Return [x, y] of the center of cell containing provided text 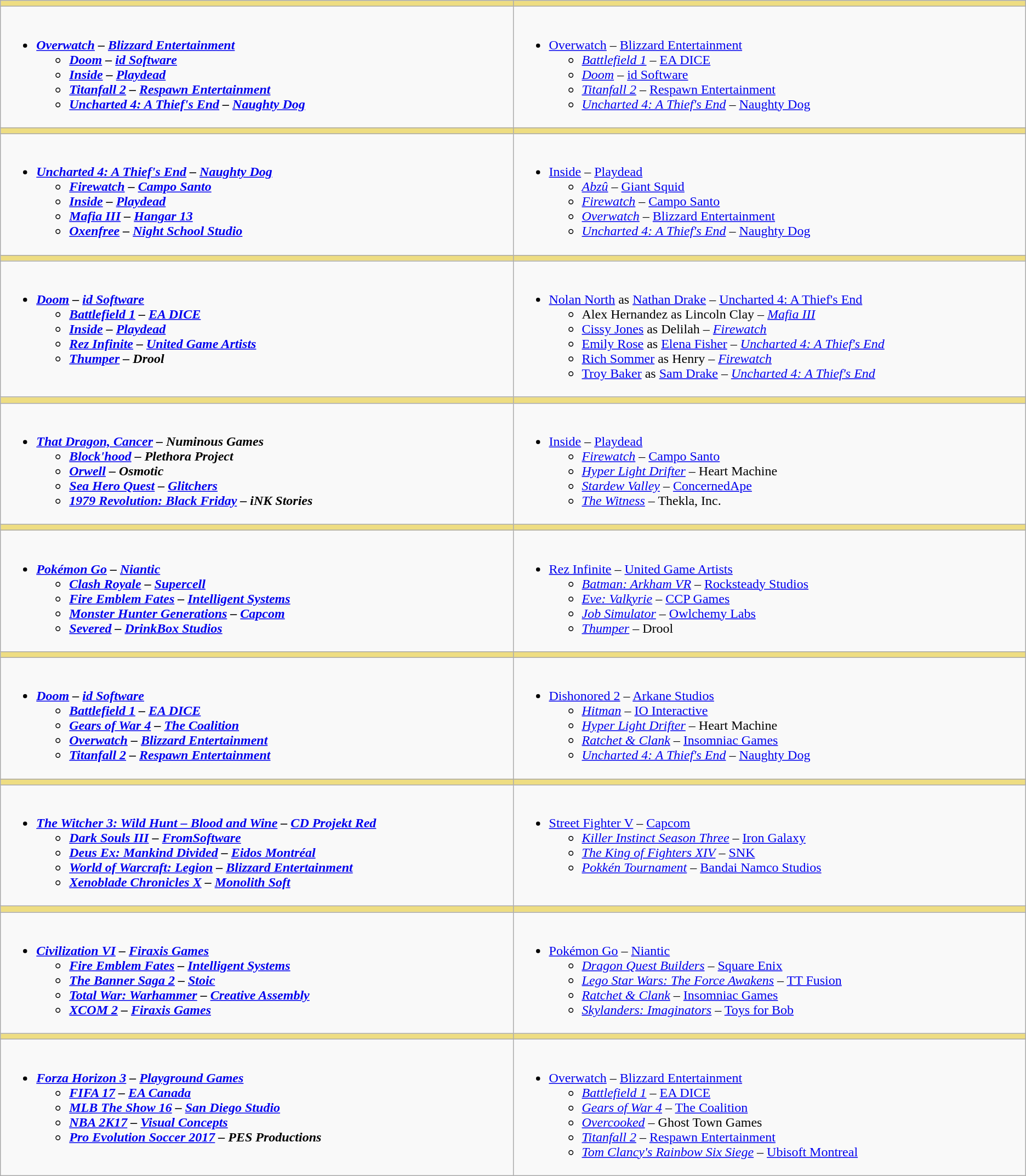
Inside – PlaydeadFirewatch – Campo SantoHyper Light Drifter – Heart MachineStardew Valley – ConcernedApeThe Witness – Thekla, Inc. [770, 464]
Pokémon Go – NianticClash Royale – SupercellFire Emblem Fates – Intelligent SystemsMonster Hunter Generations – CapcomSevered – DrinkBox Studios [256, 591]
Doom – id SoftwareBattlefield 1 – EA DICEGears of War 4 – The CoalitionOverwatch – Blizzard EntertainmentTitanfall 2 – Respawn Entertainment [256, 718]
Inside – PlaydeadAbzû – Giant SquidFirewatch – Campo SantoOverwatch – Blizzard EntertainmentUncharted 4: A Thief's End – Naughty Dog [770, 194]
Rez Infinite – United Game ArtistsBatman: Arkham VR – Rocksteady StudiosEve: Valkyrie – CCP GamesJob Simulator – Owlchemy LabsThumper – Drool [770, 591]
Uncharted 4: A Thief's End – Naughty DogFirewatch – Campo SantoInside – PlaydeadMafia III – Hangar 13Oxenfree – Night School Studio [256, 194]
Overwatch – Blizzard EntertainmentDoom – id SoftwareInside – PlaydeadTitanfall 2 – Respawn EntertainmentUncharted 4: A Thief's End – Naughty Dog [256, 67]
Street Fighter V – CapcomKiller Instinct Season Three – Iron GalaxyThe King of Fighters XIV – SNKPokkén Tournament – Bandai Namco Studios [770, 845]
Doom – id SoftwareBattlefield 1 – EA DICEInside – PlaydeadRez Infinite – United Game ArtistsThumper – Drool [256, 329]
